For the text-containing cell, return its midpoint in (x, y) coordinate format. 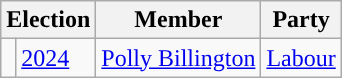
Polly Billington (178, 58)
Party (301, 20)
Election (48, 20)
2024 (56, 58)
Member (178, 20)
Labour (301, 58)
